From the cell containing the given text, extract its center point as (x, y) coordinate. 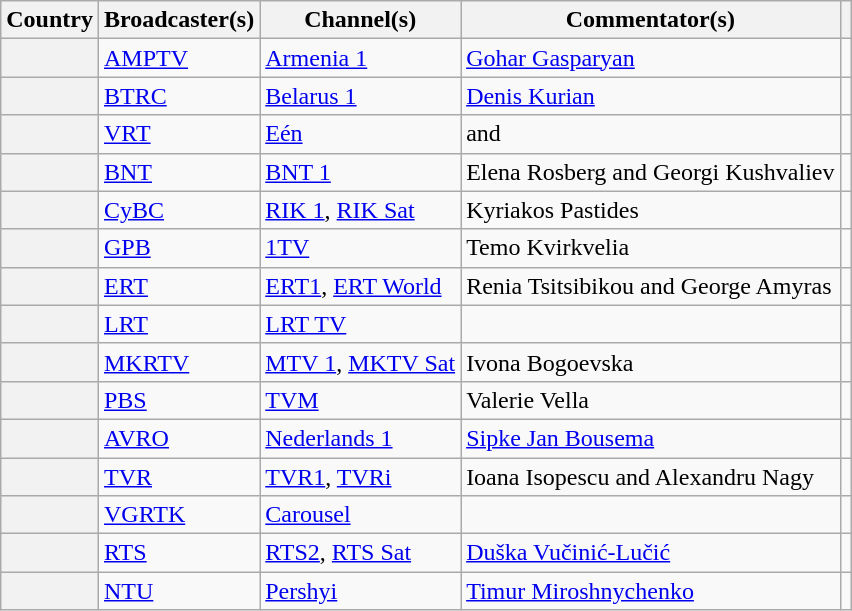
MKRTV (178, 362)
Kyriakos Pastides (650, 210)
Denis Kurian (650, 96)
VRT (178, 134)
PBS (178, 400)
Duška Vučinić-Lučić (650, 553)
TVR (178, 477)
Renia Tsitsibikou and George Amyras (650, 286)
Valerie Vella (650, 400)
Ivona Bogoevska (650, 362)
ERT (178, 286)
1TV (360, 248)
Gohar Gasparyan (650, 58)
ERT1, ERT World (360, 286)
Carousel (360, 515)
Pershyi (360, 591)
AMPTV (178, 58)
Channel(s) (360, 20)
RTS2, RTS Sat (360, 553)
BNT 1 (360, 172)
NTU (178, 591)
Temo Kvirkvelia (650, 248)
LRT TV (360, 324)
GPB (178, 248)
Sipke Jan Bousema (650, 438)
Ioana Isopescu and Alexandru Nagy (650, 477)
Timur Miroshnychenko (650, 591)
and (650, 134)
RIK 1, RIK Sat (360, 210)
Eén (360, 134)
RTS (178, 553)
Commentator(s) (650, 20)
CyBC (178, 210)
BTRC (178, 96)
AVRO (178, 438)
MTV 1, MKTV Sat (360, 362)
TVR1, TVRi (360, 477)
Armenia 1 (360, 58)
VGRTK (178, 515)
TVM (360, 400)
BNT (178, 172)
Nederlands 1 (360, 438)
Broadcaster(s) (178, 20)
Elena Rosberg and Georgi Kushvaliev (650, 172)
Country (50, 20)
Belarus 1 (360, 96)
LRT (178, 324)
